Provide the [X, Y] coordinate of the cell's center where the given text is located.  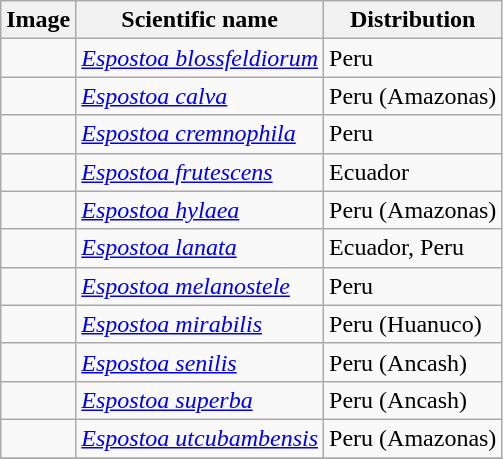
Ecuador [413, 172]
Espostoa cremnophila [200, 134]
Ecuador, Peru [413, 248]
Espostoa blossfeldiorum [200, 58]
Espostoa frutescens [200, 172]
Scientific name [200, 20]
Espostoa hylaea [200, 210]
Image [38, 20]
Espostoa utcubambensis [200, 438]
Espostoa mirabilis [200, 324]
Distribution [413, 20]
Espostoa senilis [200, 362]
Espostoa superba [200, 400]
Espostoa melanostele [200, 286]
Peru (Huanuco) [413, 324]
Espostoa lanata [200, 248]
Espostoa calva [200, 96]
